Detect which cell encompasses the target text, then output its (x, y) center coordinate. 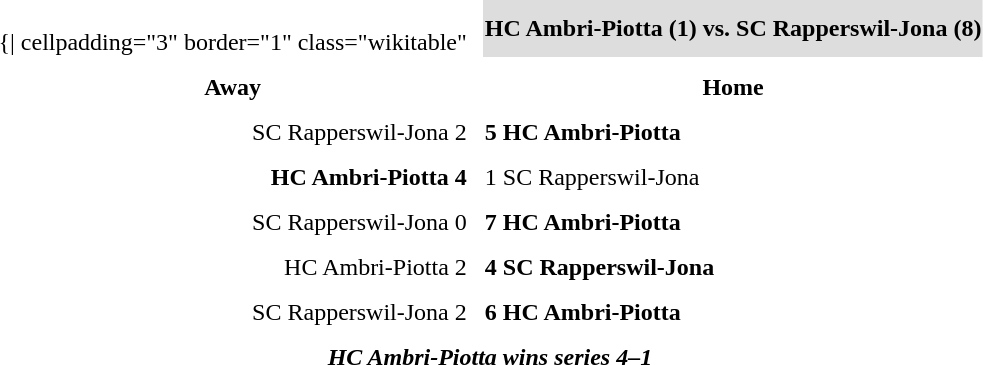
6 HC Ambri-Piotta (733, 312)
7 HC Ambri-Piotta (733, 222)
1 SC Rapperswil-Jona (733, 177)
Home (733, 87)
5 HC Ambri-Piotta (733, 132)
HC Ambri-Piotta (1) vs. SC Rapperswil-Jona (8) (733, 28)
4 SC Rapperswil-Jona (733, 267)
